Provide the (x, y) coordinate of the cell's center where the given text is located.  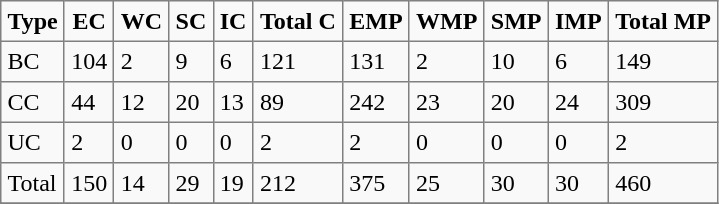
9 (191, 61)
WC (142, 21)
EC (89, 21)
Total C (298, 21)
131 (376, 61)
Total (33, 183)
IC (233, 21)
29 (191, 183)
14 (142, 183)
149 (662, 61)
UC (33, 142)
IMP (578, 21)
23 (446, 102)
19 (233, 183)
WMP (446, 21)
10 (516, 61)
309 (662, 102)
Type (33, 21)
460 (662, 183)
EMP (376, 21)
SC (191, 21)
89 (298, 102)
150 (89, 183)
242 (376, 102)
SMP (516, 21)
104 (89, 61)
375 (376, 183)
12 (142, 102)
BC (33, 61)
Total MP (662, 21)
121 (298, 61)
CC (33, 102)
212 (298, 183)
13 (233, 102)
24 (578, 102)
25 (446, 183)
44 (89, 102)
